Extract the (x, y) coordinate from the center of the cell holding the provided text.  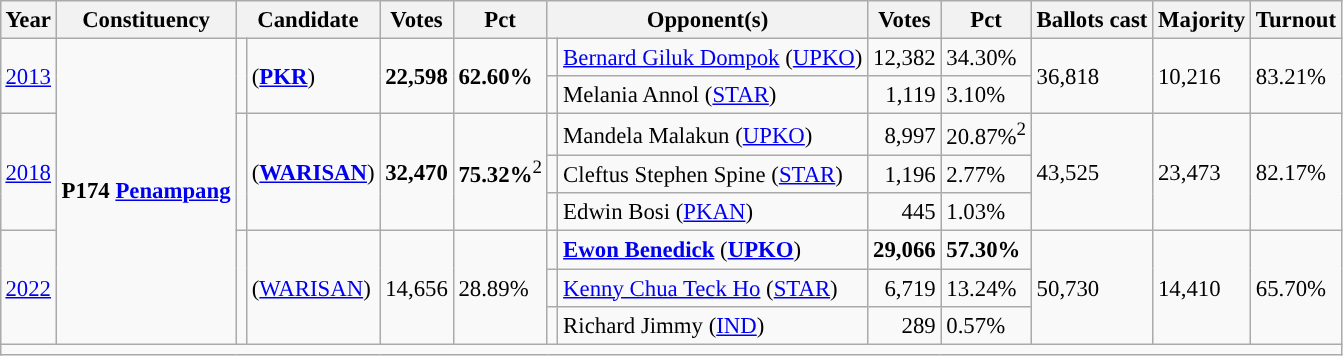
Kenny Chua Teck Ho (STAR) (713, 287)
3.10% (986, 95)
75.32%2 (500, 172)
28.89% (500, 288)
43,525 (1092, 172)
36,818 (1092, 76)
Ewon Benedick (UPKO) (713, 250)
6,719 (904, 287)
14,410 (1202, 288)
Bernard Giluk Dompok (UPKO) (713, 57)
13.24% (986, 287)
Richard Jimmy (IND) (713, 325)
Edwin Bosi (PKAN) (713, 212)
Year (28, 20)
8,997 (904, 135)
2013 (28, 76)
20.87%2 (986, 135)
50,730 (1092, 288)
Ballots cast (1092, 20)
83.21% (1296, 76)
22,598 (416, 76)
P174 Penampang (146, 190)
Constituency (146, 20)
14,656 (416, 288)
65.70% (1296, 288)
1,196 (904, 175)
32,470 (416, 172)
289 (904, 325)
82.17% (1296, 172)
62.60% (500, 76)
(PKR) (312, 76)
Turnout (1296, 20)
34.30% (986, 57)
57.30% (986, 250)
Melania Annol (STAR) (713, 95)
445 (904, 212)
1.03% (986, 212)
2022 (28, 288)
29,066 (904, 250)
1,119 (904, 95)
Opponent(s) (708, 20)
23,473 (1202, 172)
Majority (1202, 20)
Cleftus Stephen Spine (STAR) (713, 175)
10,216 (1202, 76)
Candidate (308, 20)
2018 (28, 172)
12,382 (904, 57)
2.77% (986, 175)
0.57% (986, 325)
Mandela Malakun (UPKO) (713, 135)
